Find where the given text appears and provide that cell's center as [x, y] coordinate. 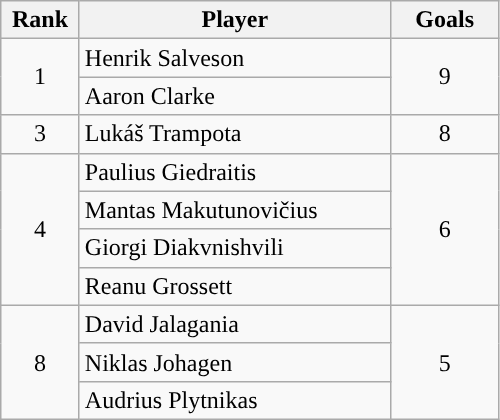
Rank [40, 20]
Lukáš Trampota [234, 134]
3 [40, 134]
Reanu Grossett [234, 286]
Aaron Clarke [234, 96]
4 [40, 229]
Audrius Plytnikas [234, 400]
Niklas Johagen [234, 362]
Player [234, 20]
Goals [444, 20]
6 [444, 229]
9 [444, 77]
David Jalagania [234, 324]
Giorgi Diakvnishvili [234, 248]
5 [444, 362]
1 [40, 77]
Paulius Giedraitis [234, 172]
Mantas Makutunovičius [234, 210]
Henrik Salveson [234, 58]
